From the cell containing the given text, extract its center point as (X, Y) coordinate. 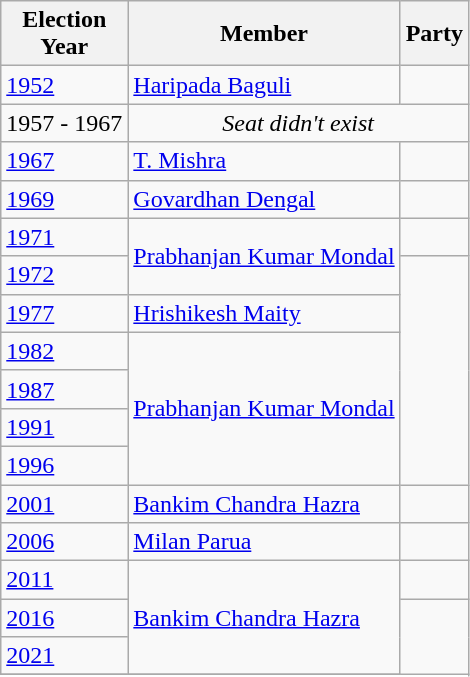
1952 (64, 85)
1957 - 1967 (64, 123)
1967 (64, 161)
Milan Parua (264, 542)
1987 (64, 389)
1969 (64, 199)
2016 (64, 618)
Hrishikesh Maity (264, 313)
Haripada Baguli (264, 85)
1972 (64, 275)
1996 (64, 465)
2011 (64, 580)
T. Mishra (264, 161)
ElectionYear (64, 34)
1971 (64, 237)
2021 (64, 656)
1991 (64, 427)
2006 (64, 542)
1977 (64, 313)
Party (434, 34)
Govardhan Dengal (264, 199)
Seat didn't exist (298, 123)
1982 (64, 351)
Member (264, 34)
2001 (64, 503)
